Identify which cell holds the provided text, then report its [x, y] central coordinate. 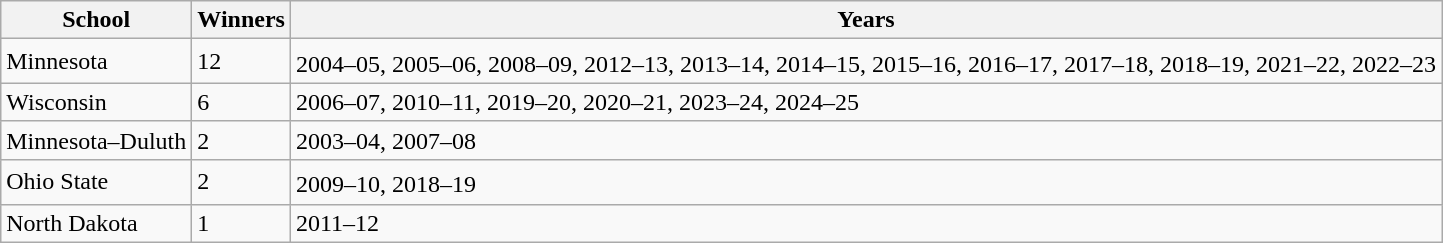
North Dakota [96, 223]
1 [242, 223]
Wisconsin [96, 102]
Winners [242, 20]
2003–04, 2007–08 [866, 140]
2004–05, 2005–06, 2008–09, 2012–13, 2013–14, 2014–15, 2015–16, 2016–17, 2017–18, 2018–19, 2021–22, 2022–23 [866, 62]
2011–12 [866, 223]
School [96, 20]
Minnesota–Duluth [96, 140]
Minnesota [96, 62]
2009–10, 2018–19 [866, 182]
6 [242, 102]
2006–07, 2010–11, 2019–20, 2020–21, 2023–24, 2024–25 [866, 102]
Ohio State [96, 182]
Years [866, 20]
12 [242, 62]
